Find where the given text appears and provide that cell's center as (x, y) coordinate. 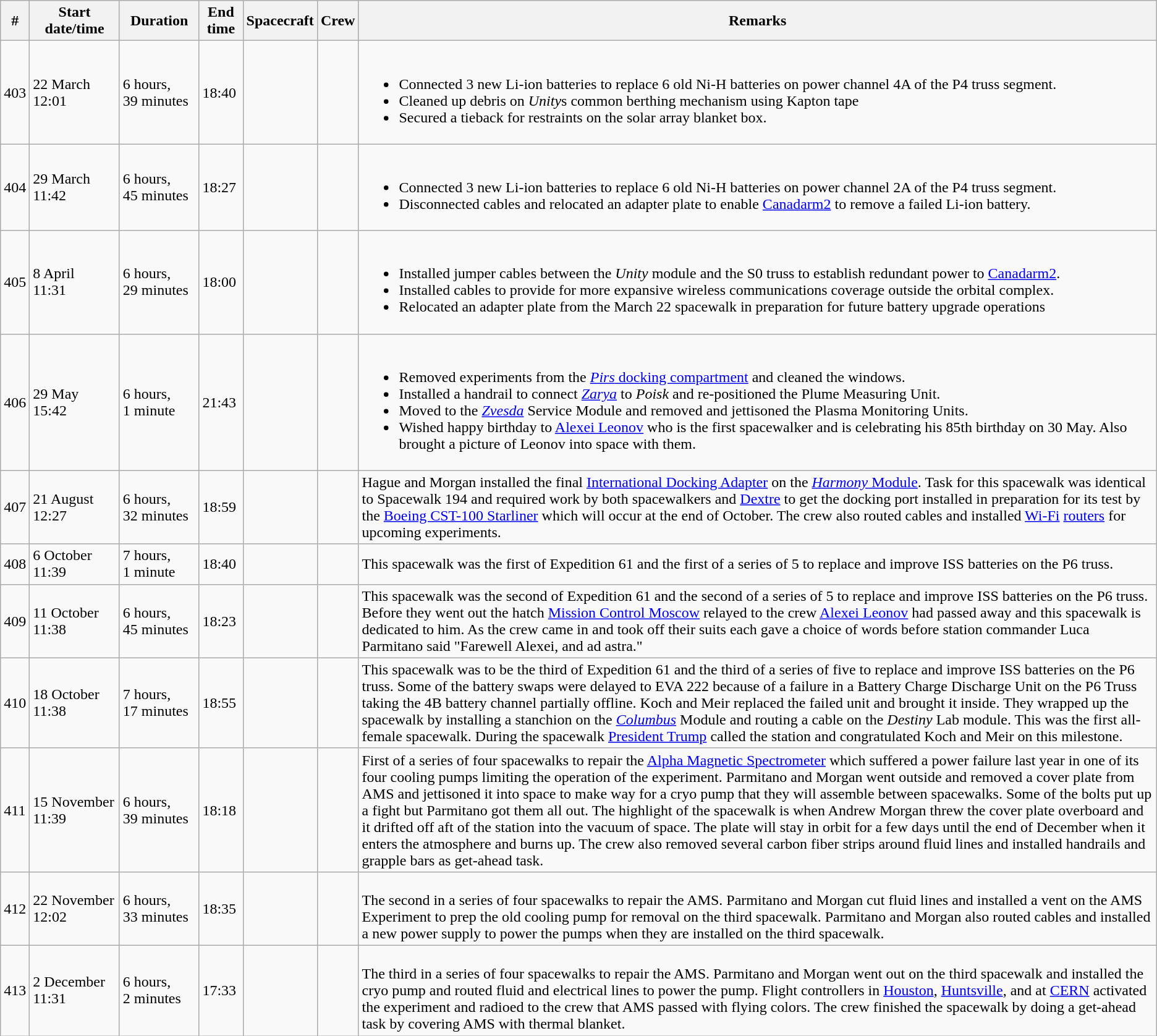
406 (15, 402)
21 August12:27 (74, 507)
End time (221, 21)
21:43 (221, 402)
18:35 (221, 909)
8 April11:31 (74, 282)
6 hours, 2 minutes (159, 990)
407 (15, 507)
22 March12:01 (74, 93)
18 October11:38 (74, 703)
408 (15, 564)
Spacecraft (280, 21)
18:59 (221, 507)
2 December11:31 (74, 990)
411 (15, 810)
7 hours, 1 minute (159, 564)
413 (15, 990)
404 (15, 187)
7 hours, 17 minutes (159, 703)
29 May15:42 (74, 402)
6 hours, 1 minute (159, 402)
18:23 (221, 621)
15 November11:39 (74, 810)
11 October11:38 (74, 621)
6 October11:39 (74, 564)
405 (15, 282)
18:00 (221, 282)
6 hours, 32 minutes (159, 507)
Crew (337, 21)
412 (15, 909)
Remarks (758, 21)
410 (15, 703)
18:55 (221, 703)
403 (15, 93)
Duration (159, 21)
18:27 (221, 187)
6 hours, 29 minutes (159, 282)
17:33 (221, 990)
Start date/time (74, 21)
# (15, 21)
18:18 (221, 810)
This spacewalk was the first of Expedition 61 and the first of a series of 5 to replace and improve ISS batteries on the P6 truss. (758, 564)
409 (15, 621)
29 March11:42 (74, 187)
22 November12:02 (74, 909)
6 hours, 33 minutes (159, 909)
